Identify which cell holds the provided text, then report its (x, y) central coordinate. 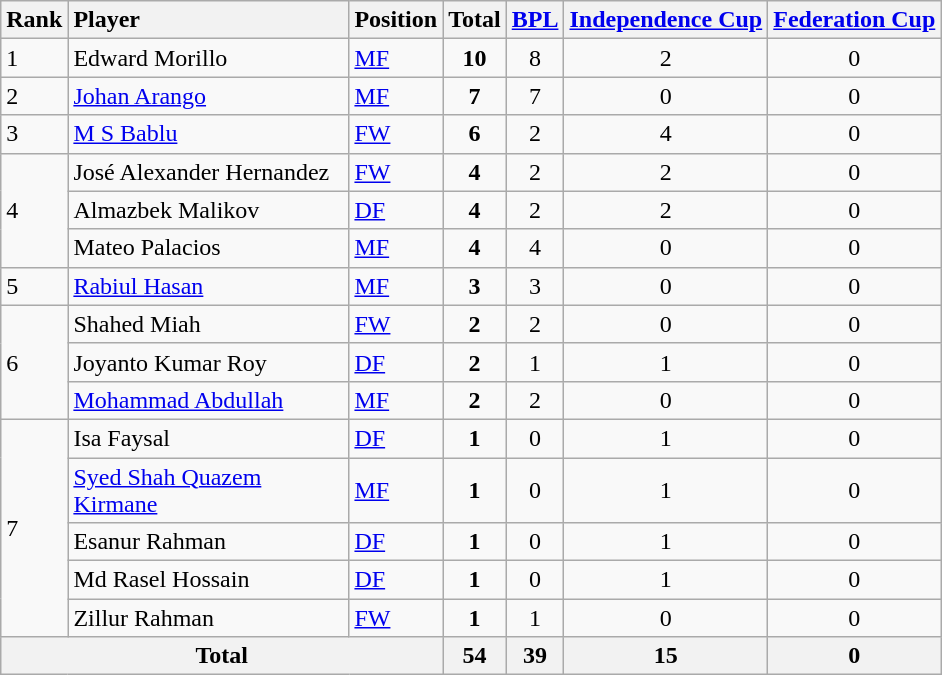
Mohammad Abdullah (208, 400)
5 (34, 286)
Johan Arango (208, 96)
Player (208, 20)
Md Rasel Hossain (208, 580)
Position (396, 20)
M S Bablu (208, 134)
Rank (34, 20)
Isa Faysal (208, 438)
Independence Cup (666, 20)
Almazbek Malikov (208, 210)
José Alexander Hernandez (208, 172)
Edward Morillo (208, 58)
54 (475, 656)
Zillur Rahman (208, 618)
Syed Shah Quazem Kirmane (208, 490)
Joyanto Kumar Roy (208, 362)
39 (535, 656)
Esanur Rahman (208, 542)
Rabiul Hasan (208, 286)
BPL (535, 20)
15 (666, 656)
Shahed Miah (208, 324)
Federation Cup (854, 20)
Mateo Palacios (208, 248)
8 (535, 58)
10 (475, 58)
